Detect which cell encompasses the target text, then output its [X, Y] center coordinate. 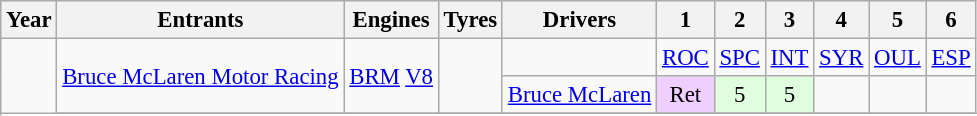
SYR [842, 58]
1 [686, 20]
ESP [951, 58]
OUL [898, 58]
Tyres [470, 20]
Bruce McLaren Motor Racing [200, 76]
INT [790, 58]
2 [740, 20]
Year [29, 20]
6 [951, 20]
ROC [686, 58]
SPC [740, 58]
Engines [391, 20]
Entrants [200, 20]
4 [842, 20]
Bruce McLaren [579, 95]
3 [790, 20]
Drivers [579, 20]
Ret [686, 95]
BRM V8 [391, 76]
